Detect which cell encompasses the target text, then output its [X, Y] center coordinate. 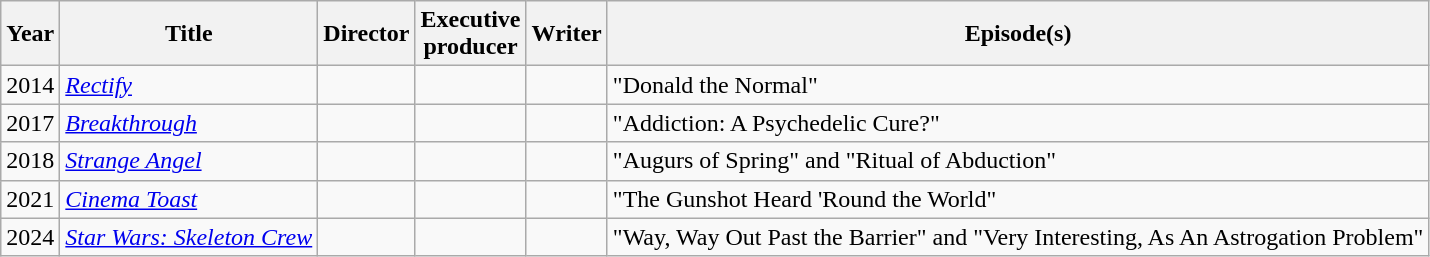
"The Gunshot Heard 'Round the World" [1018, 199]
Star Wars: Skeleton Crew [189, 237]
Director [366, 34]
2018 [30, 161]
"Addiction: A Psychedelic Cure?" [1018, 123]
Title [189, 34]
2024 [30, 237]
Strange Angel [189, 161]
Cinema Toast [189, 199]
"Donald the Normal" [1018, 85]
Rectify [189, 85]
Year [30, 34]
2017 [30, 123]
Writer [566, 34]
Executiveproducer [470, 34]
2021 [30, 199]
Episode(s) [1018, 34]
"Augurs of Spring" and "Ritual of Abduction" [1018, 161]
"Way, Way Out Past the Barrier" and "Very Interesting, As An Astrogation Problem" [1018, 237]
Breakthrough [189, 123]
2014 [30, 85]
